From the cell containing the given text, extract its center point as [X, Y] coordinate. 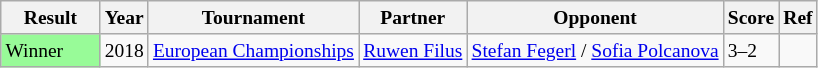
Ruwen Filus [413, 50]
Opponent [595, 18]
Score [751, 18]
Ref [798, 18]
3–2 [751, 50]
Winner [50, 50]
Partner [413, 18]
Result [50, 18]
Stefan Fegerl / Sofia Polcanova [595, 50]
Tournament [253, 18]
Year [124, 18]
2018 [124, 50]
European Championships [253, 50]
